Determine the (X, Y) coordinate at the center of the cell enclosing the given text.  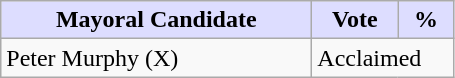
Peter Murphy (X) (156, 58)
% (426, 20)
Acclaimed (383, 58)
Mayoral Candidate (156, 20)
Vote (355, 20)
